Detect which cell encompasses the target text, then output its [X, Y] center coordinate. 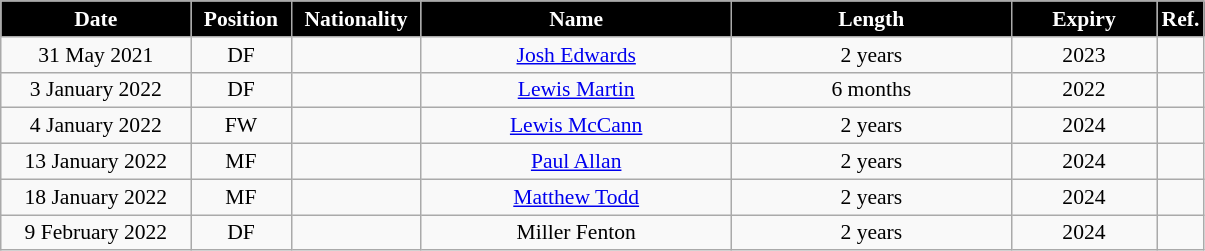
9 February 2022 [96, 233]
Nationality [356, 19]
2023 [1084, 55]
Paul Allan [576, 162]
18 January 2022 [96, 197]
3 January 2022 [96, 90]
Josh Edwards [576, 55]
Lewis Martin [576, 90]
31 May 2021 [96, 55]
Name [576, 19]
Date [96, 19]
Position [241, 19]
FW [241, 126]
2022 [1084, 90]
Ref. [1180, 19]
Matthew Todd [576, 197]
Miller Fenton [576, 233]
6 months [871, 90]
Length [871, 19]
4 January 2022 [96, 126]
Expiry [1084, 19]
Lewis McCann [576, 126]
13 January 2022 [96, 162]
